Output the [x, y] coordinate of the center of the cell containing the given text.  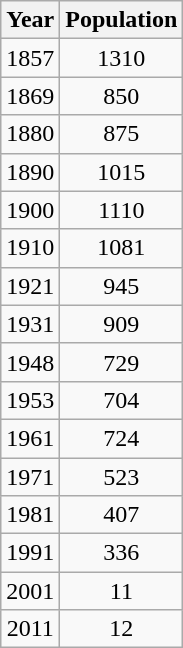
850 [122, 96]
2011 [30, 629]
1991 [30, 553]
1948 [30, 362]
11 [122, 591]
1971 [30, 477]
1921 [30, 286]
2001 [30, 591]
945 [122, 286]
1110 [122, 210]
1310 [122, 58]
407 [122, 515]
704 [122, 400]
1931 [30, 324]
523 [122, 477]
336 [122, 553]
1890 [30, 172]
729 [122, 362]
1081 [122, 248]
1880 [30, 134]
1910 [30, 248]
875 [122, 134]
1981 [30, 515]
1900 [30, 210]
1953 [30, 400]
909 [122, 324]
1857 [30, 58]
1015 [122, 172]
12 [122, 629]
724 [122, 438]
Year [30, 20]
1961 [30, 438]
Population [122, 20]
1869 [30, 96]
